Return [X, Y] of the center of cell containing provided text 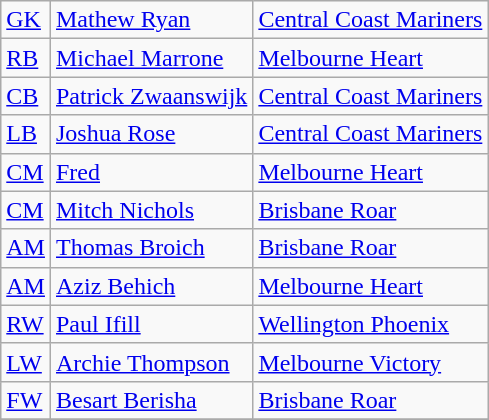
Thomas Broich [151, 248]
Archie Thompson [151, 362]
Mitch Nichols [151, 210]
Michael Marrone [151, 58]
LW [26, 362]
Mathew Ryan [151, 20]
RB [26, 58]
Joshua Rose [151, 134]
Fred [151, 172]
Patrick Zwaanswijk [151, 96]
LB [26, 134]
Wellington Phoenix [370, 324]
CB [26, 96]
FW [26, 400]
Paul Ifill [151, 324]
RW [26, 324]
Melbourne Victory [370, 362]
GK [26, 20]
Aziz Behich [151, 286]
Besart Berisha [151, 400]
